Locate the cell with the specified text and output its (x, y) center coordinate. 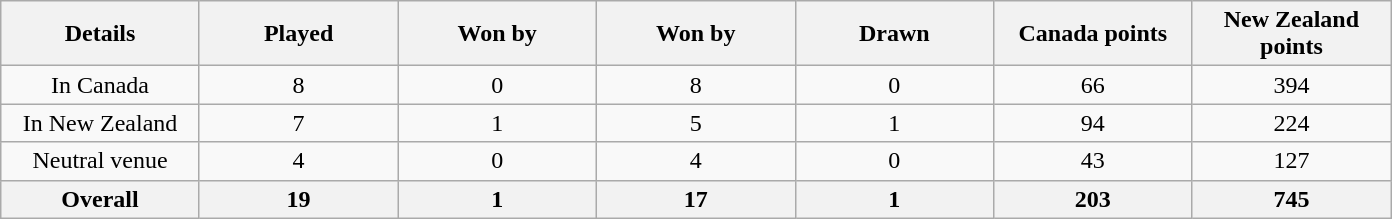
224 (1292, 123)
127 (1292, 161)
Drawn (894, 34)
94 (1094, 123)
In Canada (100, 85)
17 (696, 199)
203 (1094, 199)
745 (1292, 199)
43 (1094, 161)
66 (1094, 85)
Played (298, 34)
Canada points (1094, 34)
5 (696, 123)
Overall (100, 199)
New Zealand points (1292, 34)
Neutral venue (100, 161)
7 (298, 123)
394 (1292, 85)
Details (100, 34)
In New Zealand (100, 123)
19 (298, 199)
